Find where the given text appears and provide that cell's center as (x, y) coordinate. 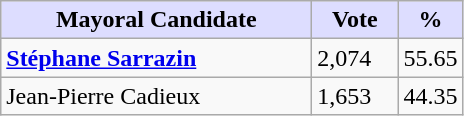
44.35 (430, 96)
Jean-Pierre Cadieux (156, 96)
Mayoral Candidate (156, 20)
% (430, 20)
Stéphane Sarrazin (156, 58)
2,074 (355, 58)
55.65 (430, 58)
1,653 (355, 96)
Vote (355, 20)
